Scan for the cell matching the given text and deliver its (X, Y) coordinate at center. 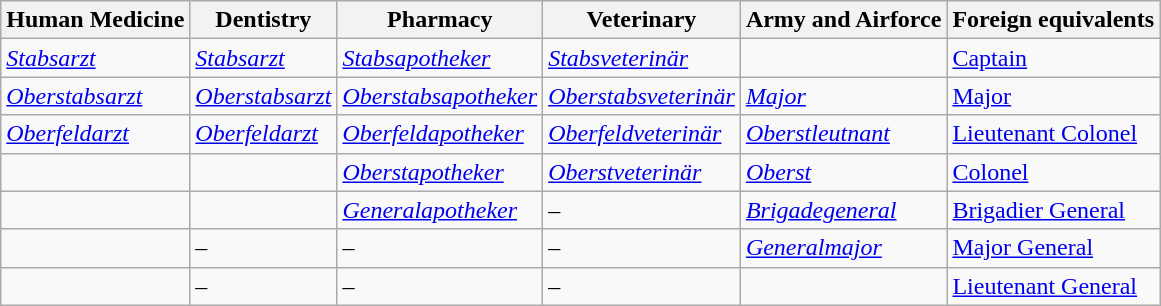
Lieutenant Colonel (1054, 134)
Human Medicine (96, 20)
Oberstleutnant (844, 134)
Generalapotheker (440, 210)
Lieutenant General (1054, 286)
Oberfeldveterinär (642, 134)
Veterinary (642, 20)
Stabsapotheker (440, 58)
Army and Airforce (844, 20)
Oberstabsveterinär (642, 96)
Pharmacy (440, 20)
Foreign equivalents (1054, 20)
Brigadegeneral (844, 210)
Oberstapotheker (440, 172)
Dentistry (264, 20)
Oberstabsapotheker (440, 96)
Colonel (1054, 172)
Generalmajor (844, 248)
Oberfeldapotheker (440, 134)
Stabsveterinär (642, 58)
Brigadier General (1054, 210)
Major General (1054, 248)
Oberstveterinär (642, 172)
Captain (1054, 58)
Oberst (844, 172)
